Search for the cell housing the specified text and yield its [x, y] center coordinate. 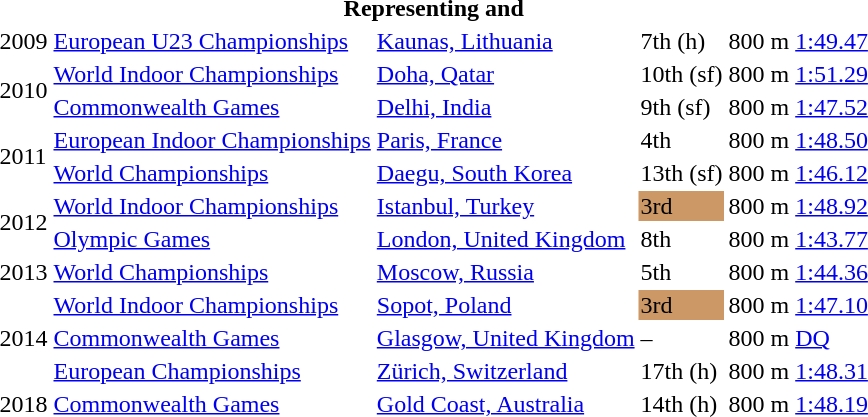
Zürich, Switzerland [506, 371]
10th (sf) [682, 74]
Istanbul, Turkey [506, 206]
5th [682, 272]
Daegu, South Korea [506, 173]
European Championships [212, 371]
7th (h) [682, 41]
European U23 Championships [212, 41]
Delhi, India [506, 107]
Glasgow, United Kingdom [506, 338]
Olympic Games [212, 239]
13th (sf) [682, 173]
9th (sf) [682, 107]
17th (h) [682, 371]
European Indoor Championships [212, 140]
Moscow, Russia [506, 272]
Sopot, Poland [506, 305]
Doha, Qatar [506, 74]
8th [682, 239]
Kaunas, Lithuania [506, 41]
4th [682, 140]
Paris, France [506, 140]
London, United Kingdom [506, 239]
– [682, 338]
